Return [x, y] of the center of cell containing provided text 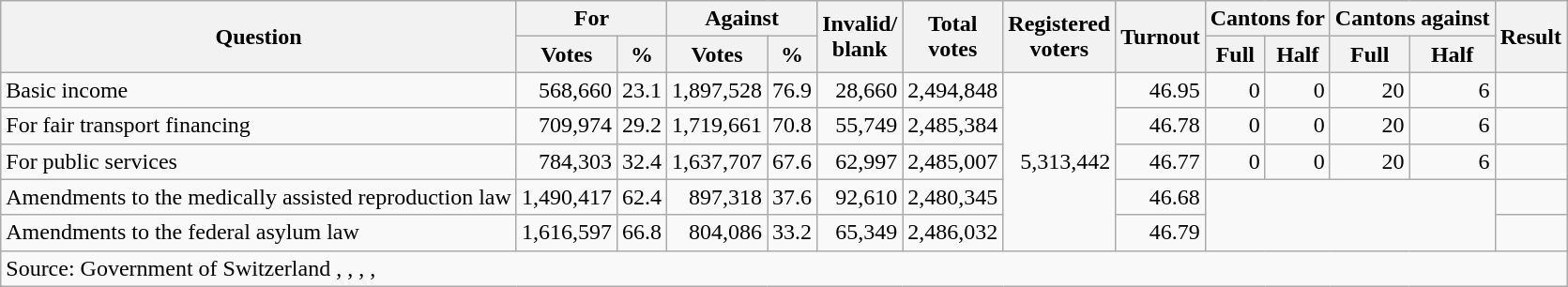
Invalid/blank [860, 37]
2,480,345 [953, 197]
Amendments to the medically assisted reproduction law [259, 197]
1,616,597 [567, 233]
Source: Government of Switzerland , , , , [784, 268]
33.2 [792, 233]
66.8 [642, 233]
1,897,528 [717, 90]
37.6 [792, 197]
For public services [259, 161]
46.95 [1161, 90]
28,660 [860, 90]
32.4 [642, 161]
2,494,848 [953, 90]
1,637,707 [717, 161]
23.1 [642, 90]
1,719,661 [717, 126]
709,974 [567, 126]
29.2 [642, 126]
Cantons for [1267, 19]
46.79 [1161, 233]
2,486,032 [953, 233]
784,303 [567, 161]
Question [259, 37]
46.78 [1161, 126]
For fair transport financing [259, 126]
Against [741, 19]
1,490,417 [567, 197]
62,997 [860, 161]
Cantons against [1412, 19]
897,318 [717, 197]
70.8 [792, 126]
67.6 [792, 161]
76.9 [792, 90]
804,086 [717, 233]
55,749 [860, 126]
For [591, 19]
Result [1530, 37]
Turnout [1161, 37]
46.68 [1161, 197]
Totalvotes [953, 37]
46.77 [1161, 161]
92,610 [860, 197]
5,313,442 [1059, 161]
2,485,384 [953, 126]
65,349 [860, 233]
62.4 [642, 197]
Basic income [259, 90]
Amendments to the federal asylum law [259, 233]
Registeredvoters [1059, 37]
568,660 [567, 90]
2,485,007 [953, 161]
